Pinpoint the cell where the given text exists, returning its (X, Y) midpoint coordinate. 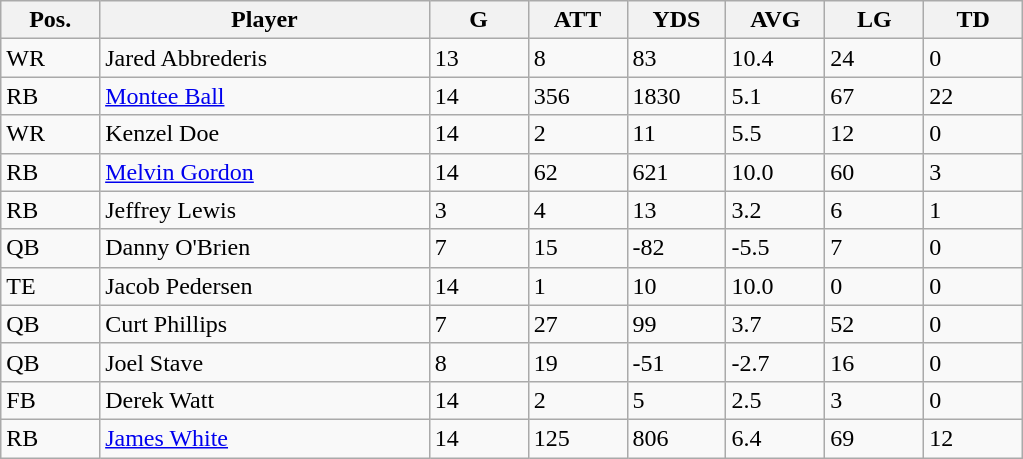
TE (50, 286)
Melvin Gordon (265, 172)
16 (874, 362)
621 (676, 172)
15 (578, 248)
Player (265, 20)
Montee Ball (265, 96)
Jacob Pedersen (265, 286)
G (478, 20)
27 (578, 324)
5 (676, 400)
99 (676, 324)
2.5 (776, 400)
806 (676, 438)
Danny O'Brien (265, 248)
83 (676, 58)
52 (874, 324)
Kenzel Doe (265, 134)
22 (974, 96)
125 (578, 438)
5.5 (776, 134)
3.2 (776, 210)
YDS (676, 20)
1830 (676, 96)
69 (874, 438)
FB (50, 400)
AVG (776, 20)
11 (676, 134)
ATT (578, 20)
Pos. (50, 20)
Jared Abbrederis (265, 58)
Jeffrey Lewis (265, 210)
Joel Stave (265, 362)
LG (874, 20)
10 (676, 286)
3.7 (776, 324)
10.4 (776, 58)
6.4 (776, 438)
24 (874, 58)
-51 (676, 362)
-5.5 (776, 248)
-2.7 (776, 362)
TD (974, 20)
62 (578, 172)
4 (578, 210)
6 (874, 210)
-82 (676, 248)
Curt Phillips (265, 324)
5.1 (776, 96)
60 (874, 172)
Derek Watt (265, 400)
67 (874, 96)
19 (578, 362)
356 (578, 96)
James White (265, 438)
